From the cell containing the given text, extract its center point as (X, Y) coordinate. 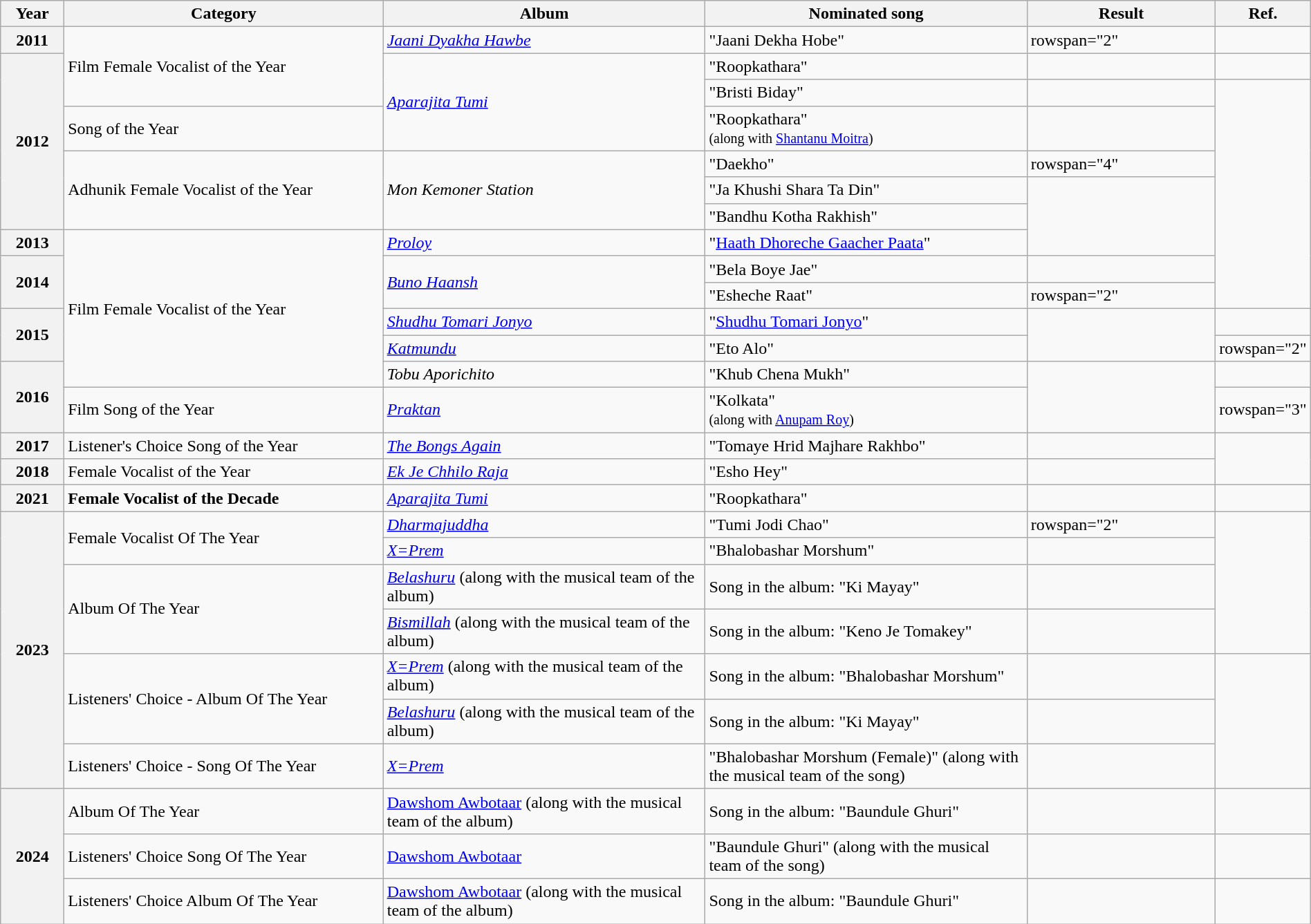
"Bhalobashar Morshum" (866, 551)
2016 (32, 397)
Listeners' Choice Song Of The Year (224, 856)
"Bristi Biday" (866, 93)
2024 (32, 856)
Adhunik Female Vocalist of the Year (224, 190)
"Esheche Raat" (866, 295)
"Jaani Dekha Hobe" (866, 40)
X=Prem (along with the musical team of the album) (544, 676)
"Bela Boye Jae" (866, 269)
Jaani Dyakha Hawbe (544, 40)
"Khub Chena Mukh" (866, 375)
The Bongs Again (544, 446)
Listeners' Choice Album Of The Year (224, 901)
Dharmajuddha (544, 525)
Katmundu (544, 348)
Ref. (1263, 14)
Song in the album: "Bhalobashar Morshum" (866, 676)
Buno Haansh (544, 282)
rowspan="4" (1121, 164)
Shudhu Tomari Jonyo (544, 321)
"Ja Khushi Shara Ta Din" (866, 190)
Song of the Year (224, 129)
2011 (32, 40)
"Haath Dhoreche Gaacher Paata" (866, 243)
"Bandhu Kotha Rakhish" (866, 216)
"Daekho" (866, 164)
2015 (32, 334)
Result (1121, 14)
Proloy (544, 243)
"Kolkata"(along with Anupam Roy) (866, 411)
Bismillah (along with the musical team of the album) (544, 632)
"Tumi Jodi Chao" (866, 525)
rowspan="3" (1263, 411)
Dawshom Awbotaar (544, 856)
2013 (32, 243)
Year (32, 14)
2014 (32, 282)
"Baundule Ghuri" (along with the musical team of the song) (866, 856)
2012 (32, 141)
Female Vocalist Of The Year (224, 538)
"Shudhu Tomari Jonyo" (866, 321)
Song in the album: "Keno Je Tomakey" (866, 632)
2021 (32, 498)
Nominated song (866, 14)
2023 (32, 650)
Female Vocalist of the Year (224, 472)
2017 (32, 446)
Ek Je Chhilo Raja (544, 472)
Listeners' Choice - Album Of The Year (224, 699)
Mon Kemoner Station (544, 190)
Listeners' Choice - Song Of The Year (224, 766)
Praktan (544, 411)
2018 (32, 472)
Female Vocalist of the Decade (224, 498)
Film Song of the Year (224, 411)
Album (544, 14)
"Esho Hey" (866, 472)
"Bhalobashar Morshum (Female)" (along with the musical team of the song) (866, 766)
Listener's Choice Song of the Year (224, 446)
"Roopkathara" (along with Shantanu Moitra) (866, 129)
Category (224, 14)
"Tomaye Hrid Majhare Rakhbo" (866, 446)
Tobu Aporichito (544, 375)
"Eto Alo" (866, 348)
